Search for the cell housing the specified text and yield its [x, y] center coordinate. 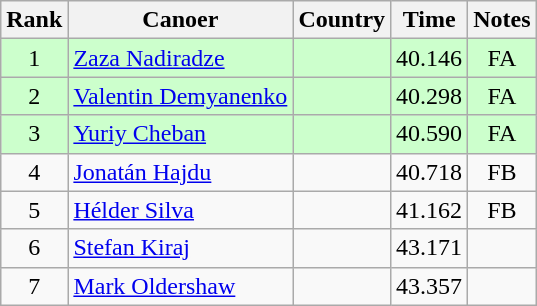
43.171 [430, 248]
5 [34, 210]
Hélder Silva [180, 210]
Canoer [180, 20]
41.162 [430, 210]
40.146 [430, 58]
Country [342, 20]
6 [34, 248]
40.718 [430, 172]
Time [430, 20]
Valentin Demyanenko [180, 96]
40.298 [430, 96]
Zaza Nadiradze [180, 58]
Mark Oldershaw [180, 286]
3 [34, 134]
7 [34, 286]
43.357 [430, 286]
Rank [34, 20]
Stefan Kiraj [180, 248]
Yuriy Cheban [180, 134]
1 [34, 58]
Jonatán Hajdu [180, 172]
40.590 [430, 134]
2 [34, 96]
4 [34, 172]
Notes [502, 20]
